Pinpoint the cell where the given text exists, returning its [X, Y] midpoint coordinate. 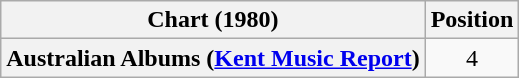
Chart (1980) [213, 20]
Australian Albums (Kent Music Report) [213, 58]
Position [472, 20]
4 [472, 58]
